Return [x, y] of the center of cell containing provided text 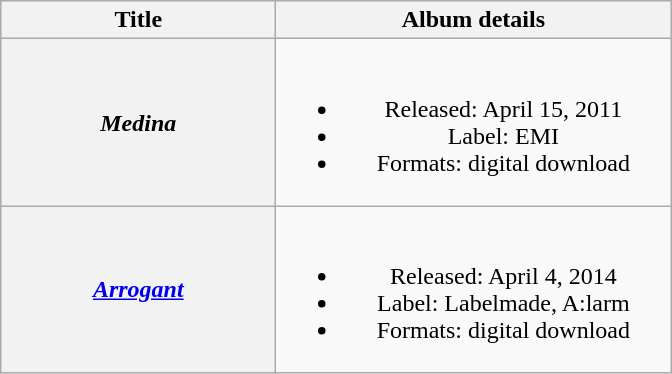
Released: April 15, 2011Label: EMIFormats: digital download [474, 122]
Released: April 4, 2014Label: Labelmade, A:larmFormats: digital download [474, 290]
Medina [138, 122]
Title [138, 20]
Album details [474, 20]
Arrogant [138, 290]
